Pinpoint the cell where the given text exists, returning its (x, y) midpoint coordinate. 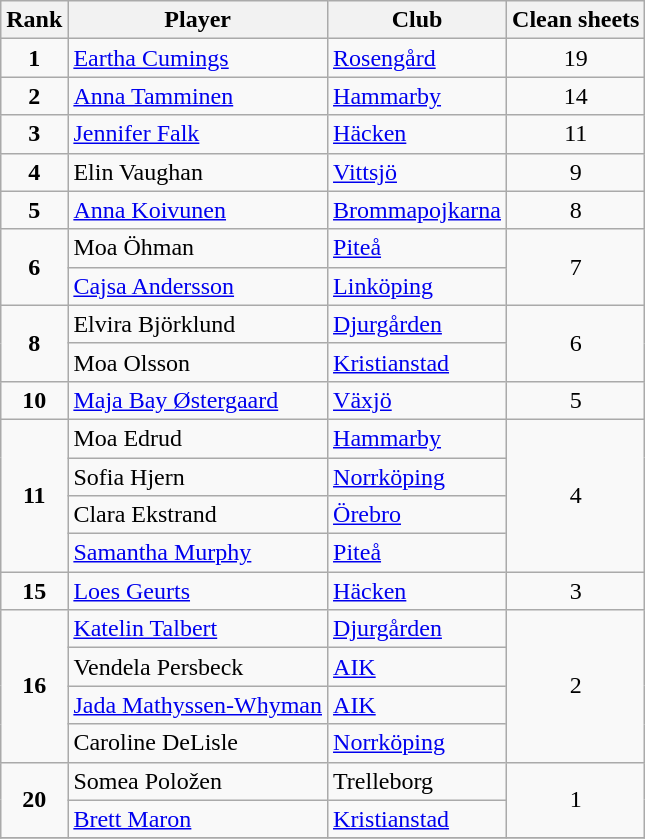
9 (576, 172)
Brett Maron (198, 819)
Rank (34, 20)
Elin Vaughan (198, 172)
19 (576, 58)
Rosengård (418, 58)
Katelin Talbert (198, 629)
Maja Bay Østergaard (198, 400)
16 (34, 686)
Örebro (418, 515)
Clean sheets (576, 20)
10 (34, 400)
Loes Geurts (198, 591)
Player (198, 20)
Caroline DeLisle (198, 743)
Vendela Persbeck (198, 667)
7 (576, 267)
20 (34, 800)
Moa Edrud (198, 438)
Clara Ekstrand (198, 515)
Anna Koivunen (198, 210)
14 (576, 96)
Elvira Björklund (198, 324)
Vittsjö (418, 172)
15 (34, 591)
Moa Olsson (198, 362)
Växjö (418, 400)
Trelleborg (418, 781)
Eartha Cumings (198, 58)
Club (418, 20)
Anna Tamminen (198, 96)
Samantha Murphy (198, 553)
Cajsa Andersson (198, 286)
Jada Mathyssen-Whyman (198, 705)
Linköping (418, 286)
Jennifer Falk (198, 134)
Moa Öhman (198, 248)
Brommapojkarna (418, 210)
Sofia Hjern (198, 477)
Somea Položen (198, 781)
